Capture the cell that displays the provided text and extract its [X, Y] central coordinate. 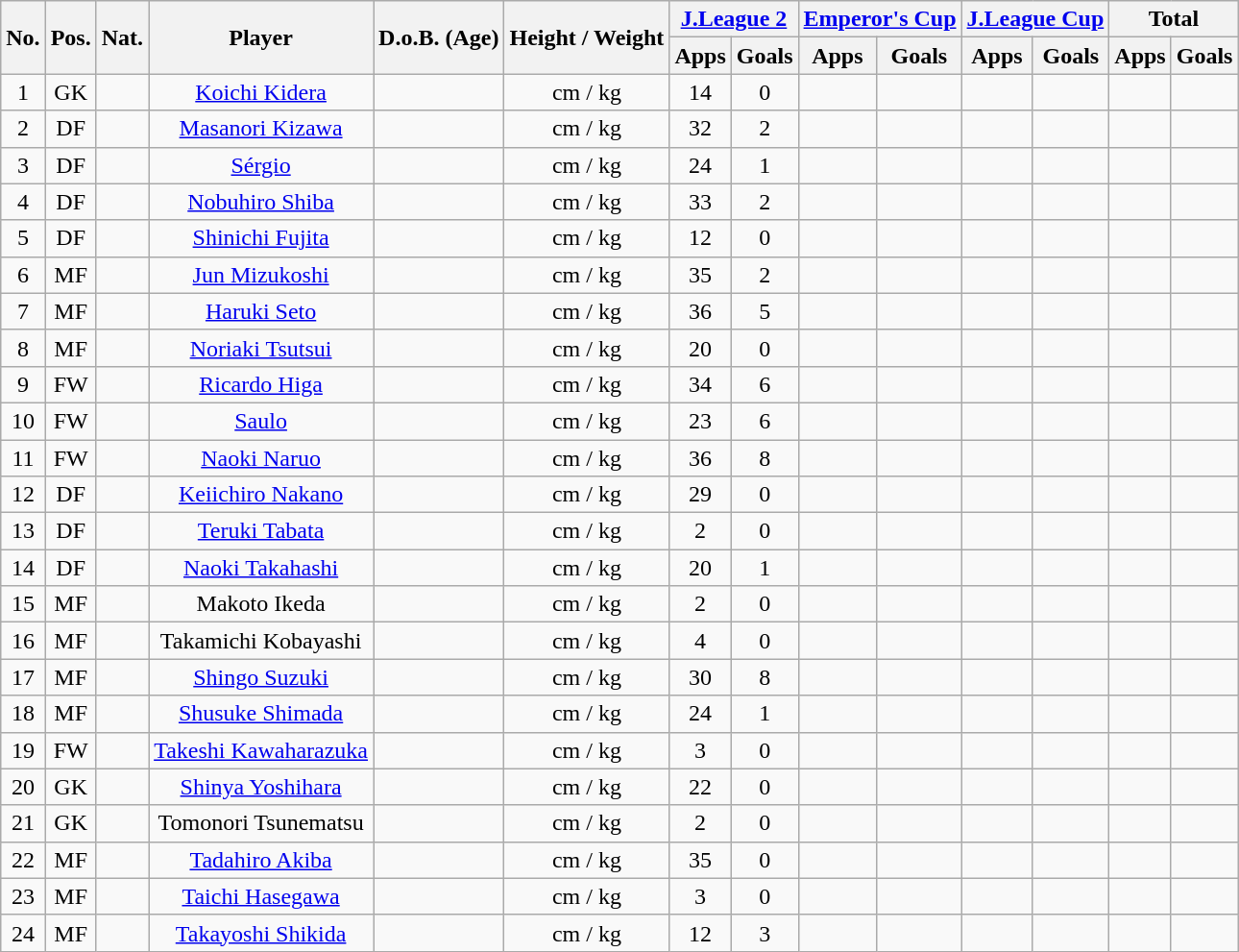
15 [23, 604]
Taichi Hasegawa [261, 896]
13 [23, 531]
Makoto Ikeda [261, 604]
Haruki Seto [261, 311]
7 [23, 311]
Koichi Kidera [261, 92]
Keiichiro Nakano [261, 495]
Naoki Takahashi [261, 568]
19 [23, 750]
Masanori Kizawa [261, 129]
Tadahiro Akiba [261, 860]
18 [23, 714]
Saulo [261, 421]
Noriaki Tsutsui [261, 348]
29 [700, 495]
Total [1174, 19]
34 [700, 384]
16 [23, 641]
Jun Mizukoshi [261, 275]
33 [700, 202]
Nat. [122, 37]
Teruki Tabata [261, 531]
11 [23, 458]
Shinichi Fujita [261, 238]
Naoki Naruo [261, 458]
Shingo Suzuki [261, 677]
Emperor's Cup [880, 19]
32 [700, 129]
Takayoshi Shikida [261, 933]
10 [23, 421]
Tomonori Tsunematsu [261, 823]
Pos. [71, 37]
17 [23, 677]
Ricardo Higa [261, 384]
Height / Weight [587, 37]
J.League Cup [1035, 19]
Sérgio [261, 165]
30 [700, 677]
J.League 2 [734, 19]
Takeshi Kawaharazuka [261, 750]
Shusuke Shimada [261, 714]
D.o.B. (Age) [439, 37]
Nobuhiro Shiba [261, 202]
21 [23, 823]
No. [23, 37]
Shinya Yoshihara [261, 787]
Player [261, 37]
Takamichi Kobayashi [261, 641]
9 [23, 384]
